For the text-containing cell, return its midpoint in [X, Y] coordinate format. 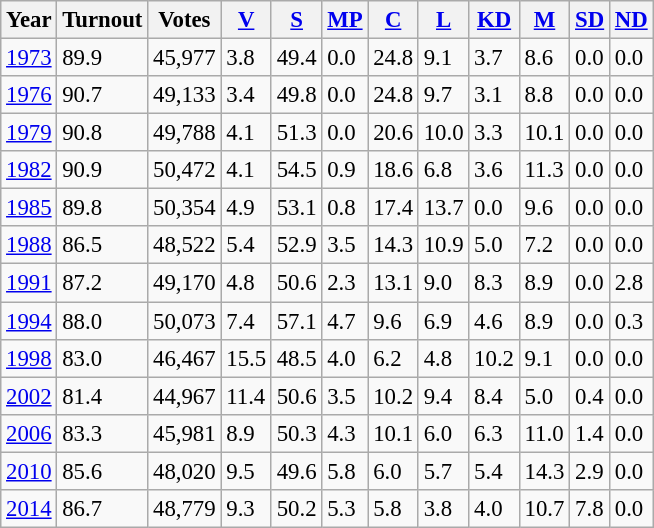
9.7 [443, 95]
L [443, 20]
50,073 [184, 321]
3.3 [494, 133]
9.3 [246, 509]
1994 [29, 321]
13.1 [393, 283]
4.6 [494, 321]
7.4 [246, 321]
48,522 [184, 245]
2.3 [345, 283]
49,170 [184, 283]
2002 [29, 396]
3.1 [494, 95]
45,977 [184, 58]
11.4 [246, 396]
1985 [29, 208]
0.3 [631, 321]
2006 [29, 433]
10.0 [443, 133]
S [296, 20]
48.5 [296, 358]
4.9 [246, 208]
8.3 [494, 283]
3.7 [494, 58]
Turnout [102, 20]
53.1 [296, 208]
5.7 [443, 471]
89.9 [102, 58]
10.9 [443, 245]
1998 [29, 358]
50,472 [184, 170]
2010 [29, 471]
20.6 [393, 133]
1976 [29, 95]
51.3 [296, 133]
15.5 [246, 358]
86.7 [102, 509]
8.6 [544, 58]
C [393, 20]
6.8 [443, 170]
48,779 [184, 509]
11.3 [544, 170]
1973 [29, 58]
KD [494, 20]
7.8 [590, 509]
V [246, 20]
8.8 [544, 95]
3.6 [494, 170]
4.3 [345, 433]
90.9 [102, 170]
MP [345, 20]
1982 [29, 170]
3.4 [246, 95]
5.3 [345, 509]
11.0 [544, 433]
44,967 [184, 396]
81.4 [102, 396]
50,354 [184, 208]
0.4 [590, 396]
2014 [29, 509]
1991 [29, 283]
87.2 [102, 283]
2.9 [590, 471]
ND [631, 20]
2.8 [631, 283]
1979 [29, 133]
6.3 [494, 433]
88.0 [102, 321]
52.9 [296, 245]
57.1 [296, 321]
Year [29, 20]
49.8 [296, 95]
18.6 [393, 170]
7.2 [544, 245]
49,788 [184, 133]
85.6 [102, 471]
1988 [29, 245]
50.2 [296, 509]
1.4 [590, 433]
83.3 [102, 433]
4.7 [345, 321]
90.7 [102, 95]
49,133 [184, 95]
9.0 [443, 283]
89.8 [102, 208]
9.4 [443, 396]
90.8 [102, 133]
8.4 [494, 396]
17.4 [393, 208]
54.5 [296, 170]
83.0 [102, 358]
13.7 [443, 208]
10.7 [544, 509]
M [544, 20]
6.2 [393, 358]
45,981 [184, 433]
48,020 [184, 471]
Votes [184, 20]
49.4 [296, 58]
0.9 [345, 170]
SD [590, 20]
86.5 [102, 245]
50.3 [296, 433]
49.6 [296, 471]
46,467 [184, 358]
6.9 [443, 321]
0.8 [345, 208]
9.5 [246, 471]
